Extract the (X, Y) coordinate from the center of the cell holding the provided text.  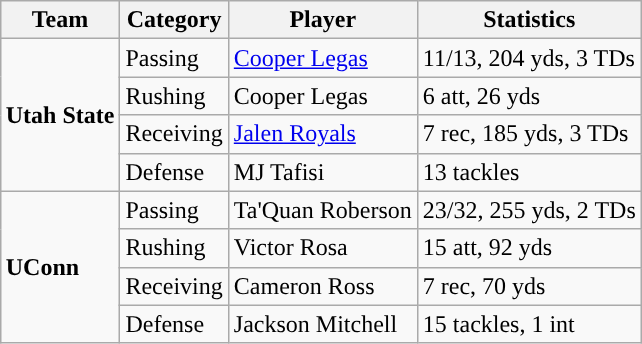
Statistics (529, 20)
7 rec, 185 yds, 3 TDs (529, 134)
Victor Rosa (322, 248)
15 att, 92 yds (529, 248)
Team (60, 20)
UConn (60, 267)
15 tackles, 1 int (529, 324)
MJ Tafisi (322, 172)
6 att, 26 yds (529, 96)
Jackson Mitchell (322, 324)
Jalen Royals (322, 134)
Category (174, 20)
13 tackles (529, 172)
Ta'Quan Roberson (322, 210)
7 rec, 70 yds (529, 286)
11/13, 204 yds, 3 TDs (529, 58)
Cameron Ross (322, 286)
Player (322, 20)
23/32, 255 yds, 2 TDs (529, 210)
Utah State (60, 115)
